Search for the cell housing the specified text and yield its (X, Y) center coordinate. 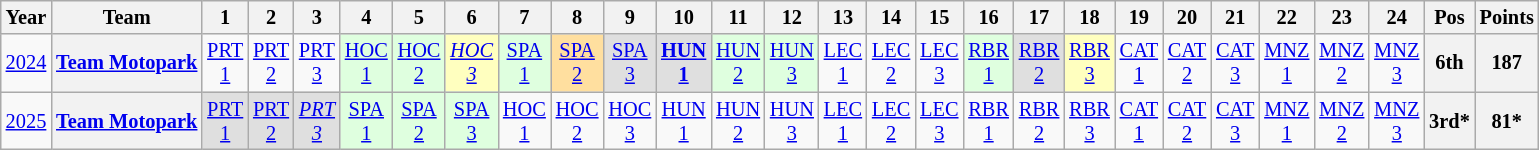
19 (1139, 17)
22 (1286, 17)
81* (1507, 121)
1 (225, 17)
7 (524, 17)
23 (1342, 17)
3 (317, 17)
2024 (26, 63)
Year (26, 17)
Points (1507, 17)
17 (1039, 17)
14 (891, 17)
4 (366, 17)
21 (1235, 17)
Pos (1449, 17)
11 (738, 17)
16 (988, 17)
6th (1449, 63)
9 (630, 17)
15 (939, 17)
8 (578, 17)
12 (792, 17)
2 (271, 17)
187 (1507, 63)
20 (1187, 17)
24 (1396, 17)
13 (843, 17)
3rd* (1449, 121)
6 (472, 17)
10 (684, 17)
2025 (26, 121)
18 (1089, 17)
Team (126, 17)
5 (420, 17)
